Detect which cell encompasses the target text, then output its [x, y] center coordinate. 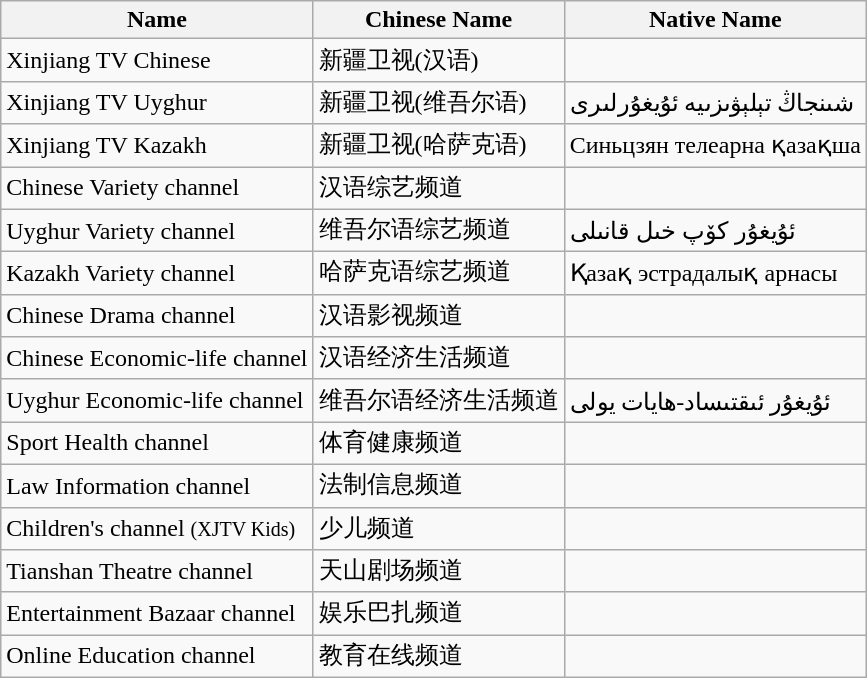
汉语影视频道 [438, 316]
Entertainment Bazaar channel [157, 614]
维吾尔语经济生活频道 [438, 400]
新疆卫视(汉语) [438, 60]
Xinjiang TV Uyghur [157, 102]
Uyghur Variety channel [157, 230]
天山剧场频道 [438, 572]
少儿频道 [438, 528]
Синьцзян телеарна қазақша [715, 146]
Xinjiang TV Chinese [157, 60]
Kazakh Variety channel [157, 274]
ئۇيغۇر كۆپ خىل قانىلى [715, 230]
Children's channel (XJTV Kids) [157, 528]
维吾尔语综艺频道 [438, 230]
汉语综艺频道 [438, 188]
新疆卫视(哈萨克语) [438, 146]
Chinese Economic-life channel [157, 358]
Xinjiang TV Kazakh [157, 146]
Sport Health channel [157, 444]
Chinese Variety channel [157, 188]
Қазақ эстрадалық арнасы [715, 274]
哈萨克语综艺频道 [438, 274]
法制信息频道 [438, 486]
Chinese Drama channel [157, 316]
Tianshan Theatre channel [157, 572]
Name [157, 20]
娱乐巴扎频道 [438, 614]
Law Information channel [157, 486]
教育在线频道 [438, 656]
Online Education channel [157, 656]
Chinese Name [438, 20]
体育健康频道 [438, 444]
新疆卫视(维吾尔语) [438, 102]
Native Name [715, 20]
ئۇيغۇر ئىقتىساد-ھايات يولى [715, 400]
Uyghur Economic-life channel [157, 400]
汉语经济生活频道 [438, 358]
شىنجاڭ تېلېۋىزىيە ئۇيغۇرلىرى [715, 102]
